Identify which cell holds the provided text, then report its (X, Y) central coordinate. 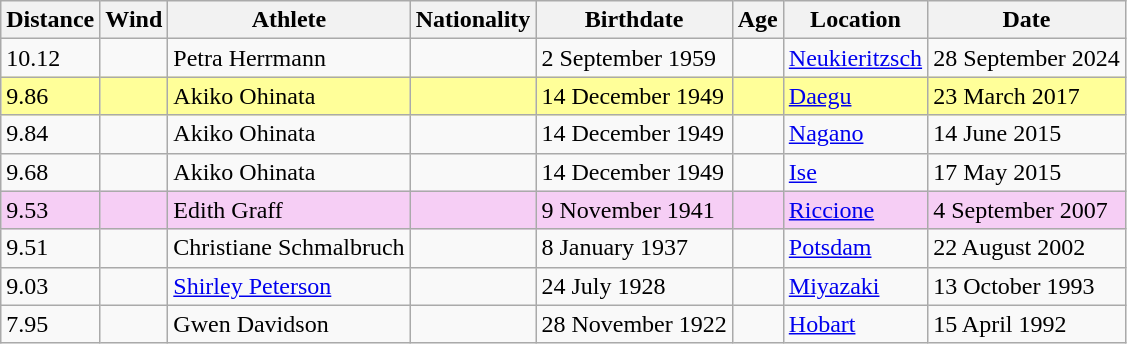
15 April 1992 (1027, 324)
Shirley Peterson (289, 286)
Neukieritzsch (855, 58)
Nagano (855, 134)
28 November 1922 (634, 324)
23 March 2017 (1027, 96)
9 November 1941 (634, 210)
Birthdate (634, 20)
10.12 (50, 58)
13 October 1993 (1027, 286)
9.51 (50, 248)
Miyazaki (855, 286)
Petra Herrmann (289, 58)
4 September 2007 (1027, 210)
14 June 2015 (1027, 134)
9.53 (50, 210)
2 September 1959 (634, 58)
Wind (134, 20)
9.68 (50, 172)
7.95 (50, 324)
24 July 1928 (634, 286)
Athlete (289, 20)
9.86 (50, 96)
Location (855, 20)
Distance (50, 20)
Ise (855, 172)
Edith Graff (289, 210)
Daegu (855, 96)
Age (758, 20)
Gwen Davidson (289, 324)
22 August 2002 (1027, 248)
28 September 2024 (1027, 58)
Hobart (855, 324)
9.03 (50, 286)
9.84 (50, 134)
Riccione (855, 210)
Nationality (473, 20)
8 January 1937 (634, 248)
Christiane Schmalbruch (289, 248)
17 May 2015 (1027, 172)
Potsdam (855, 248)
Date (1027, 20)
